Search for the cell housing the specified text and yield its (X, Y) center coordinate. 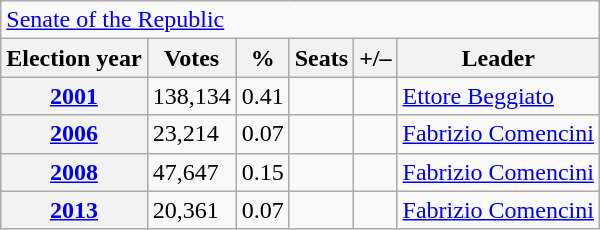
Votes (192, 58)
Ettore Beggiato (498, 96)
2013 (74, 210)
20,361 (192, 210)
0.15 (262, 172)
Election year (74, 58)
0.41 (262, 96)
+/– (376, 58)
2006 (74, 134)
Leader (498, 58)
47,647 (192, 172)
% (262, 58)
23,214 (192, 134)
138,134 (192, 96)
2008 (74, 172)
Seats (321, 58)
2001 (74, 96)
Senate of the Republic (300, 20)
